Extract the (X, Y) coordinate from the center of the cell holding the provided text.  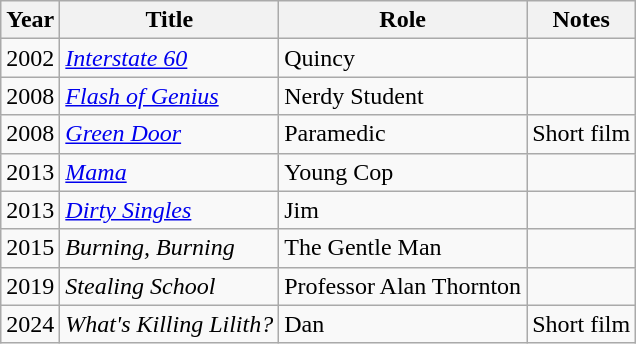
Nerdy Student (403, 96)
Jim (403, 210)
Green Door (170, 134)
2024 (30, 324)
Dirty Singles (170, 210)
Stealing School (170, 286)
Flash of Genius (170, 96)
Notes (582, 20)
Year (30, 20)
What's Killing Lilith? (170, 324)
Burning, Burning (170, 248)
Title (170, 20)
2019 (30, 286)
Interstate 60 (170, 58)
Quincy (403, 58)
Dan (403, 324)
Professor Alan Thornton (403, 286)
Paramedic (403, 134)
Role (403, 20)
The Gentle Man (403, 248)
2002 (30, 58)
Young Cop (403, 172)
2015 (30, 248)
Mama (170, 172)
